Scan for the cell matching the given text and deliver its (x, y) coordinate at center. 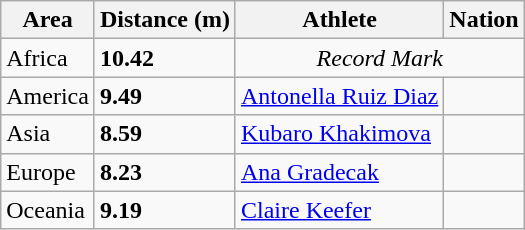
Kubaro Khakimova (339, 134)
8.23 (164, 172)
Record Mark (380, 58)
America (48, 96)
9.19 (164, 210)
Antonella Ruiz Diaz (339, 96)
Area (48, 20)
Ana Gradecak (339, 172)
9.49 (164, 96)
Europe (48, 172)
Asia (48, 134)
Distance (m) (164, 20)
8.59 (164, 134)
Oceania (48, 210)
Africa (48, 58)
Claire Keefer (339, 210)
Nation (484, 20)
10.42 (164, 58)
Athlete (339, 20)
